Provide the (x, y) coordinate of the cell's center where the given text is located.  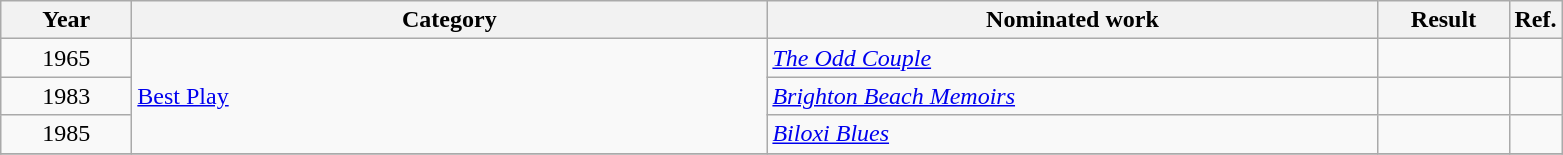
1985 (66, 134)
Best Play (450, 96)
Ref. (1536, 20)
1965 (66, 58)
The Odd Couple (1072, 58)
Biloxi Blues (1072, 134)
Category (450, 20)
Result (1444, 20)
Brighton Beach Memoirs (1072, 96)
Nominated work (1072, 20)
1983 (66, 96)
Year (66, 20)
